Determine the [X, Y] coordinate at the center of the cell enclosing the given text.  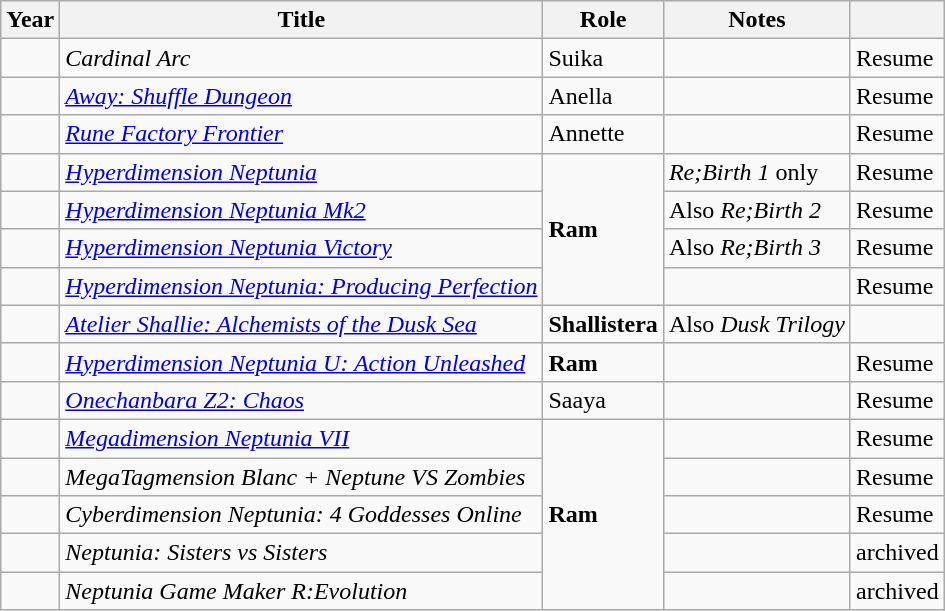
Atelier Shallie: Alchemists of the Dusk Sea [302, 324]
Away: Shuffle Dungeon [302, 96]
Neptunia Game Maker R:Evolution [302, 591]
Cardinal Arc [302, 58]
Hyperdimension Neptunia U: Action Unleashed [302, 362]
Saaya [603, 400]
Hyperdimension Neptunia Mk2 [302, 210]
Title [302, 20]
Also Re;Birth 3 [756, 248]
Also Dusk Trilogy [756, 324]
Hyperdimension Neptunia: Producing Perfection [302, 286]
Year [30, 20]
Anella [603, 96]
Annette [603, 134]
Hyperdimension Neptunia Victory [302, 248]
Onechanbara Z2: Chaos [302, 400]
Rune Factory Frontier [302, 134]
MegaTagmension Blanc + Neptune VS Zombies [302, 477]
Megadimension Neptunia VII [302, 438]
Re;Birth 1 only [756, 172]
Cyberdimension Neptunia: 4 Goddesses Online [302, 515]
Shallistera [603, 324]
Hyperdimension Neptunia [302, 172]
Suika [603, 58]
Notes [756, 20]
Also Re;Birth 2 [756, 210]
Role [603, 20]
Neptunia: Sisters vs Sisters [302, 553]
